Output the [X, Y] coordinate of the center of the cell containing the given text.  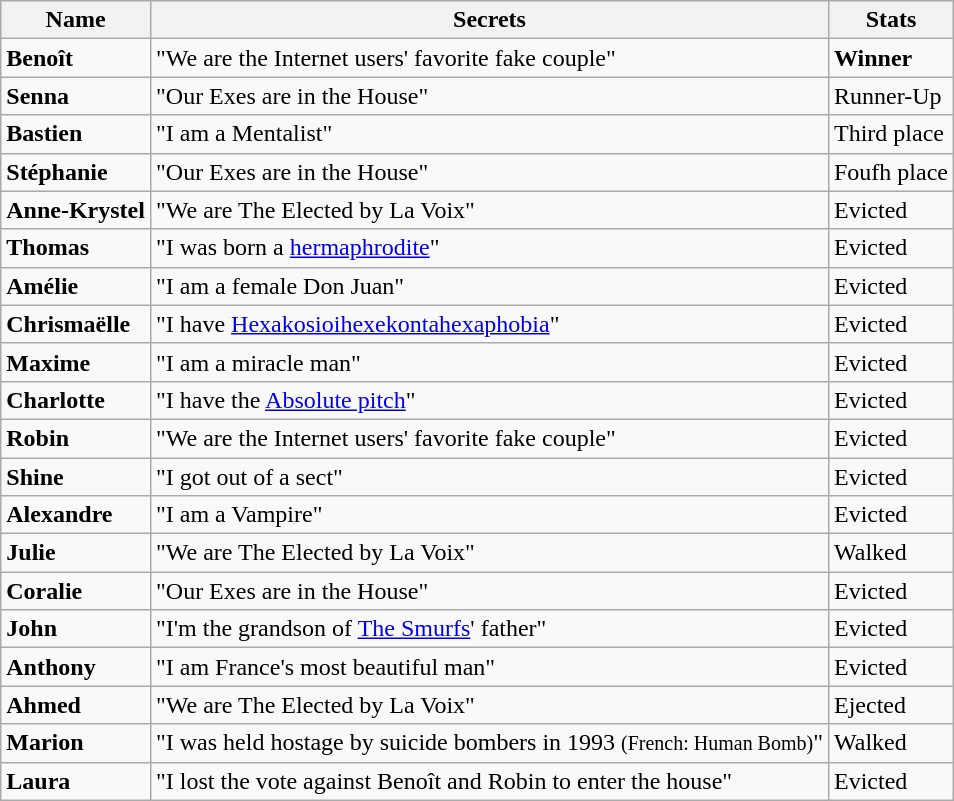
"I am a Mentalist" [489, 134]
Bastien [76, 134]
Name [76, 20]
"I got out of a sect" [489, 477]
Runner-Up [890, 96]
"I am France's most beautiful man" [489, 667]
Chrismaëlle [76, 324]
Alexandre [76, 515]
"I am a Vampire" [489, 515]
"I lost the vote against Benoît and Robin to enter the house" [489, 781]
"I'm the grandson of The Smurfs' father" [489, 629]
Third place [890, 134]
"I was born a hermaphrodite" [489, 248]
Stats [890, 20]
Amélie [76, 286]
Robin [76, 438]
Secrets [489, 20]
Maxime [76, 362]
"I was held hostage by suicide bombers in 1993 (French: Human Bomb)" [489, 743]
Anne-Krystel [76, 210]
Marion [76, 743]
Coralie [76, 591]
Shine [76, 477]
Ahmed [76, 705]
"I have Hexakosioihexekontahexaphobia" [489, 324]
Ejected [890, 705]
Julie [76, 553]
Benoît [76, 58]
John [76, 629]
Stéphanie [76, 172]
Charlotte [76, 400]
"I am a female Don Juan" [489, 286]
Foufh place [890, 172]
Anthony [76, 667]
"I am a miracle man" [489, 362]
Winner [890, 58]
Thomas [76, 248]
"I have the Absolute pitch" [489, 400]
Senna [76, 96]
Laura [76, 781]
